Pinpoint the cell where the given text exists, returning its (x, y) midpoint coordinate. 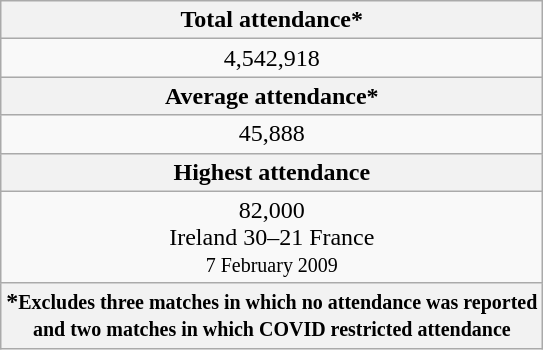
45,888 (272, 134)
4,542,918 (272, 58)
Average attendance* (272, 96)
*Excludes three matches in which no attendance was reported and two matches in which COVID restricted attendance (272, 316)
82,000 Ireland 30–21 France 7 February 2009 (272, 237)
Highest attendance (272, 172)
Total attendance* (272, 20)
